Return [x, y] of the center of cell containing provided text 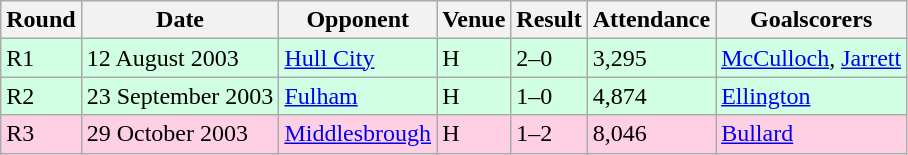
4,874 [651, 96]
R1 [41, 58]
23 September 2003 [180, 96]
1–2 [549, 134]
Result [549, 20]
Opponent [358, 20]
3,295 [651, 58]
Ellington [812, 96]
Attendance [651, 20]
Venue [474, 20]
Goalscorers [812, 20]
Date [180, 20]
McCulloch, Jarrett [812, 58]
Hull City [358, 58]
Fulham [358, 96]
29 October 2003 [180, 134]
Round [41, 20]
R3 [41, 134]
12 August 2003 [180, 58]
2–0 [549, 58]
Bullard [812, 134]
8,046 [651, 134]
R2 [41, 96]
Middlesbrough [358, 134]
1–0 [549, 96]
